Provide the [X, Y] coordinate of the cell's center where the given text is located.  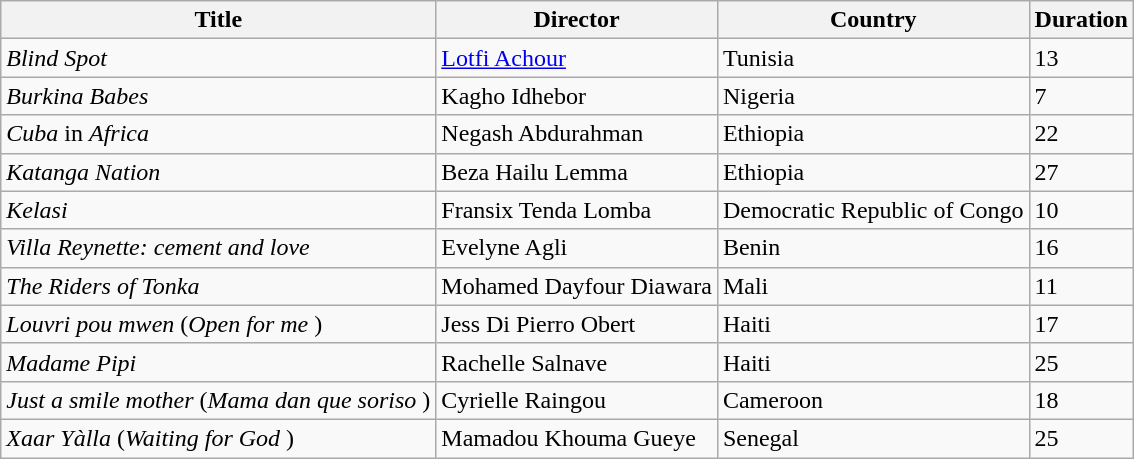
16 [1081, 248]
Rachelle Salnave [577, 362]
Madame Pipi [218, 362]
Blind Spot [218, 58]
Fransix Tenda Lomba [577, 210]
Negash Abdurahman [577, 134]
Louvri pou mwen (Open for me ) [218, 324]
Benin [873, 248]
Evelyne Agli [577, 248]
18 [1081, 400]
17 [1081, 324]
Senegal [873, 438]
Nigeria [873, 96]
Burkina Babes [218, 96]
Kagho Idhebor [577, 96]
Mohamed Dayfour Diawara [577, 286]
Cameroon [873, 400]
Cuba in Africa [218, 134]
Country [873, 20]
Jess Di Pierro Obert [577, 324]
7 [1081, 96]
Duration [1081, 20]
Director [577, 20]
Title [218, 20]
Mamadou Khouma Gueye [577, 438]
Tunisia [873, 58]
22 [1081, 134]
Beza Hailu Lemma [577, 172]
Lotfi Achour [577, 58]
Democratic Republic of Congo [873, 210]
Xaar Yàlla (Waiting for God ) [218, 438]
Katanga Nation [218, 172]
Kelasi [218, 210]
The Riders of Tonka [218, 286]
10 [1081, 210]
11 [1081, 286]
Cyrielle Raingou [577, 400]
Just a smile mother (Mama dan que soriso ) [218, 400]
Mali [873, 286]
Villa Reynette: cement and love [218, 248]
27 [1081, 172]
13 [1081, 58]
